Detect which cell encompasses the target text, then output its [x, y] center coordinate. 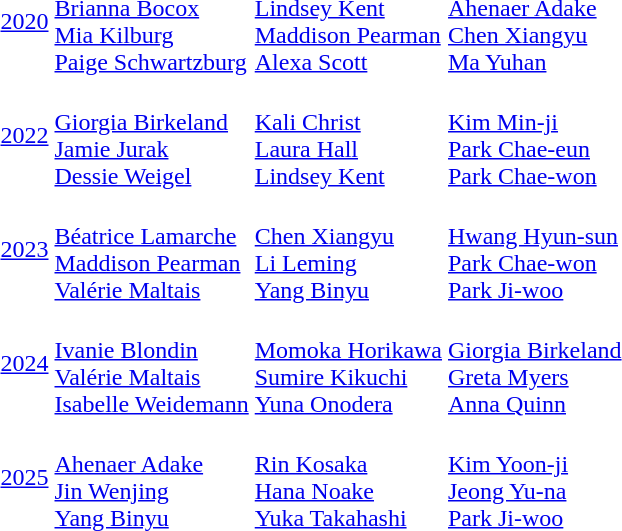
Béatrice LamarcheMaddison PearmanValérie Maltais [152, 250]
Ivanie BlondinValérie MaltaisIsabelle Weidemann [152, 364]
Giorgia BirkelandJamie JurakDessie Weigel [152, 136]
Kali ChristLaura HallLindsey Kent [348, 136]
Chen XiangyuLi LemingYang Binyu [348, 250]
Momoka HorikawaSumire KikuchiYuna Onodera [348, 364]
